Capture the cell that displays the provided text and extract its [X, Y] central coordinate. 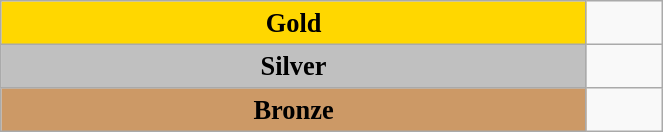
Silver [294, 66]
Bronze [294, 109]
Gold [294, 22]
